Capture the cell that displays the provided text and extract its [x, y] central coordinate. 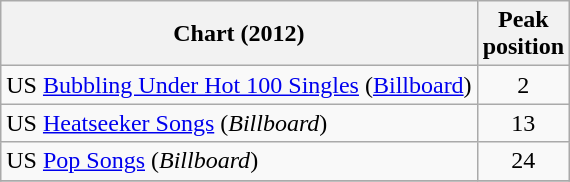
US Bubbling Under Hot 100 Singles (Billboard) [239, 85]
Peakposition [523, 34]
13 [523, 123]
Chart (2012) [239, 34]
2 [523, 85]
US Heatseeker Songs (Billboard) [239, 123]
US Pop Songs (Billboard) [239, 161]
24 [523, 161]
